Locate the cell with the specified text and output its (x, y) center coordinate. 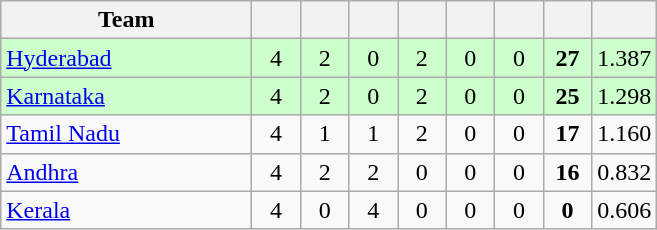
1.387 (624, 58)
1.298 (624, 96)
Karnataka (126, 96)
17 (568, 134)
1.160 (624, 134)
Kerala (126, 210)
27 (568, 58)
Team (126, 20)
0.606 (624, 210)
16 (568, 172)
Tamil Nadu (126, 134)
Hyderabad (126, 58)
Andhra (126, 172)
25 (568, 96)
0.832 (624, 172)
